Pinpoint the cell where the given text exists, returning its [x, y] midpoint coordinate. 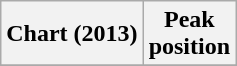
Chart (2013) [72, 34]
Peakposition [189, 34]
